Capture the cell that displays the provided text and extract its [X, Y] central coordinate. 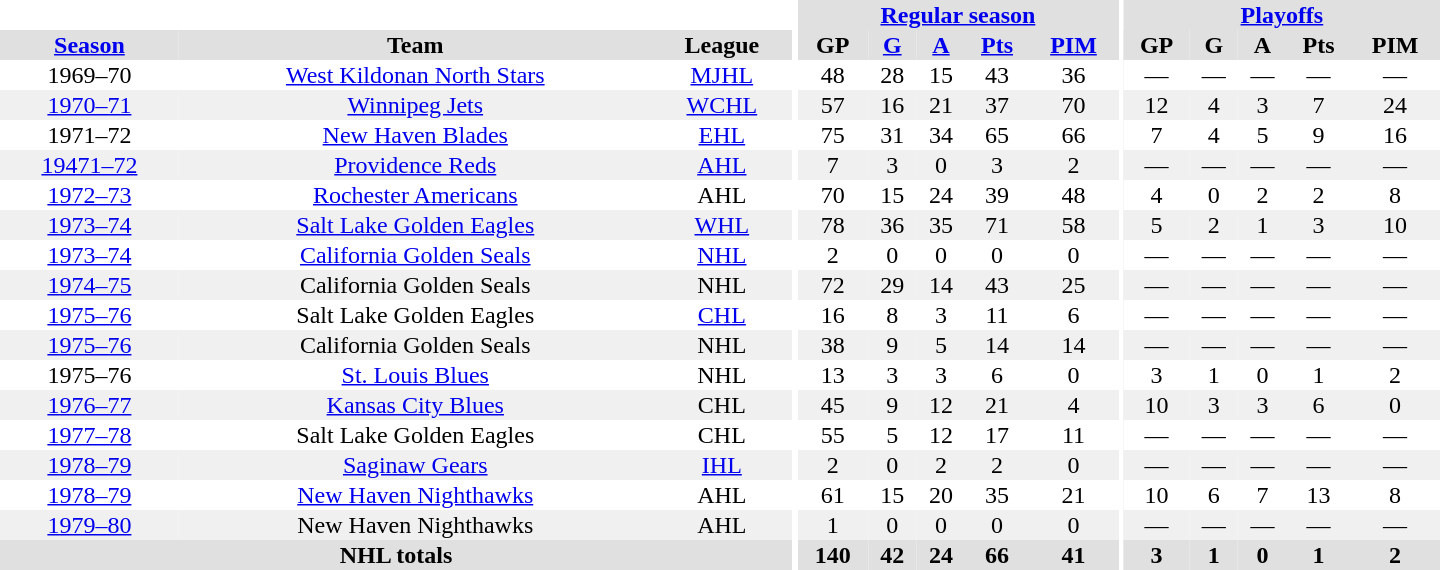
58 [1074, 225]
31 [892, 135]
Team [416, 45]
140 [832, 555]
41 [1074, 555]
72 [832, 285]
Rochester Americans [416, 195]
New Haven Blades [416, 135]
1970–71 [90, 105]
Playoffs [1282, 15]
1979–80 [90, 525]
38 [832, 345]
Winnipeg Jets [416, 105]
Kansas City Blues [416, 405]
WCHL [722, 105]
65 [996, 135]
28 [892, 75]
25 [1074, 285]
45 [832, 405]
Providence Reds [416, 165]
19471–72 [90, 165]
75 [832, 135]
NHL totals [396, 555]
Saginaw Gears [416, 465]
Season [90, 45]
IHL [722, 465]
42 [892, 555]
71 [996, 225]
1974–75 [90, 285]
1969–70 [90, 75]
39 [996, 195]
61 [832, 495]
WHL [722, 225]
Regular season [958, 15]
20 [942, 495]
MJHL [722, 75]
EHL [722, 135]
55 [832, 435]
St. Louis Blues [416, 375]
78 [832, 225]
57 [832, 105]
17 [996, 435]
League [722, 45]
29 [892, 285]
1972–73 [90, 195]
1976–77 [90, 405]
37 [996, 105]
West Kildonan North Stars [416, 75]
1977–78 [90, 435]
1971–72 [90, 135]
34 [942, 135]
